From the cell containing the given text, extract its center point as [x, y] coordinate. 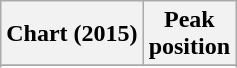
Chart (2015) [72, 34]
Peakposition [189, 34]
